Output the [X, Y] coordinate of the center of the cell containing the given text.  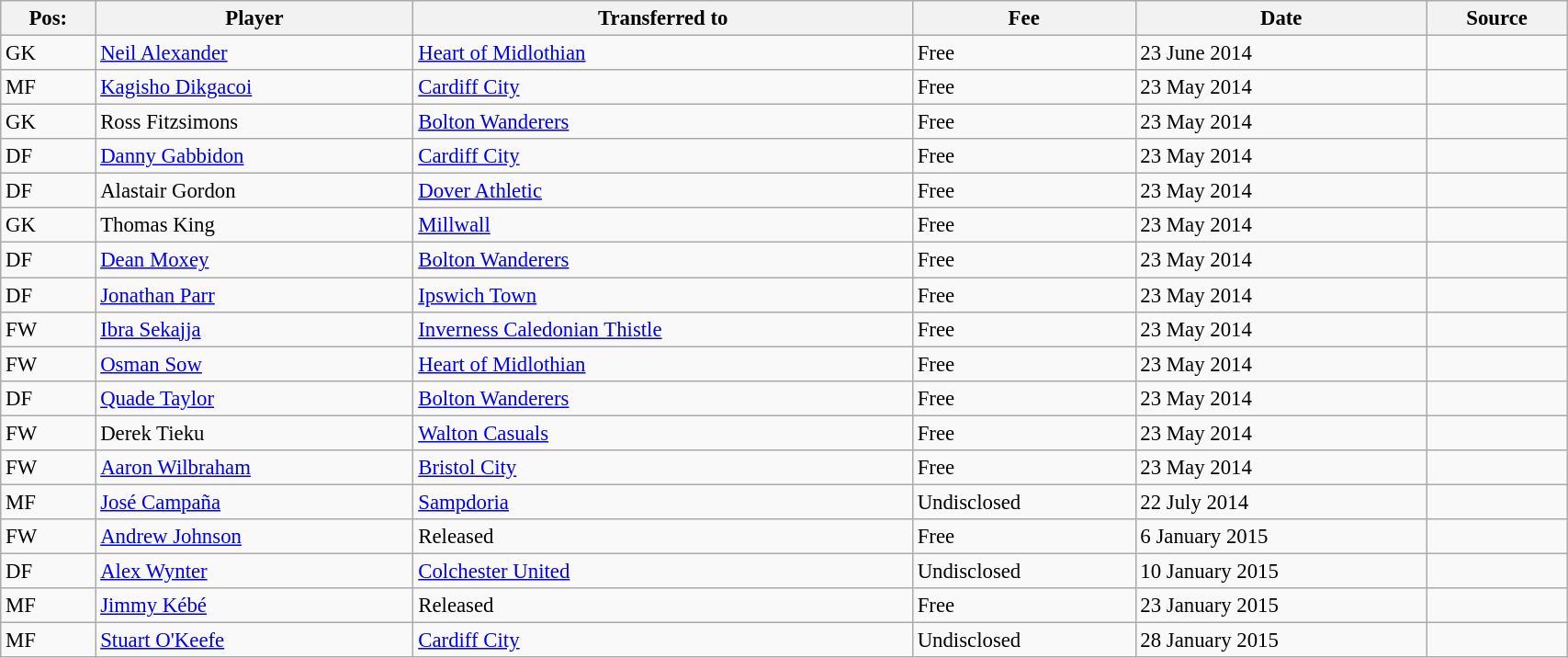
Sampdoria [663, 502]
Pos: [48, 18]
Kagisho Dikgacoi [254, 87]
Alastair Gordon [254, 191]
Neil Alexander [254, 53]
Danny Gabbidon [254, 156]
Andrew Johnson [254, 537]
28 January 2015 [1280, 641]
Osman Sow [254, 364]
Ibra Sekajja [254, 329]
Jimmy Kébé [254, 606]
23 June 2014 [1280, 53]
Fee [1023, 18]
Thomas King [254, 225]
Stuart O'Keefe [254, 641]
22 July 2014 [1280, 502]
Quade Taylor [254, 398]
Ipswich Town [663, 295]
Source [1496, 18]
Bristol City [663, 468]
Derek Tieku [254, 433]
Ross Fitzsimons [254, 122]
Jonathan Parr [254, 295]
Aaron Wilbraham [254, 468]
Colchester United [663, 571]
23 January 2015 [1280, 606]
Inverness Caledonian Thistle [663, 329]
Alex Wynter [254, 571]
Player [254, 18]
Date [1280, 18]
Walton Casuals [663, 433]
José Campaña [254, 502]
Dean Moxey [254, 260]
Millwall [663, 225]
6 January 2015 [1280, 537]
Transferred to [663, 18]
Dover Athletic [663, 191]
10 January 2015 [1280, 571]
